For the text-containing cell, return its midpoint in (X, Y) coordinate format. 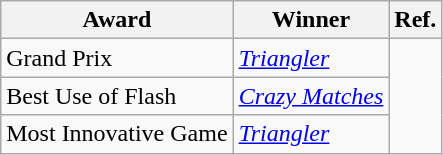
Crazy Matches (311, 96)
Ref. (416, 20)
Most Innovative Game (117, 134)
Winner (311, 20)
Grand Prix (117, 58)
Best Use of Flash (117, 96)
Award (117, 20)
